Determine the [x, y] coordinate at the center of the cell enclosing the given text.  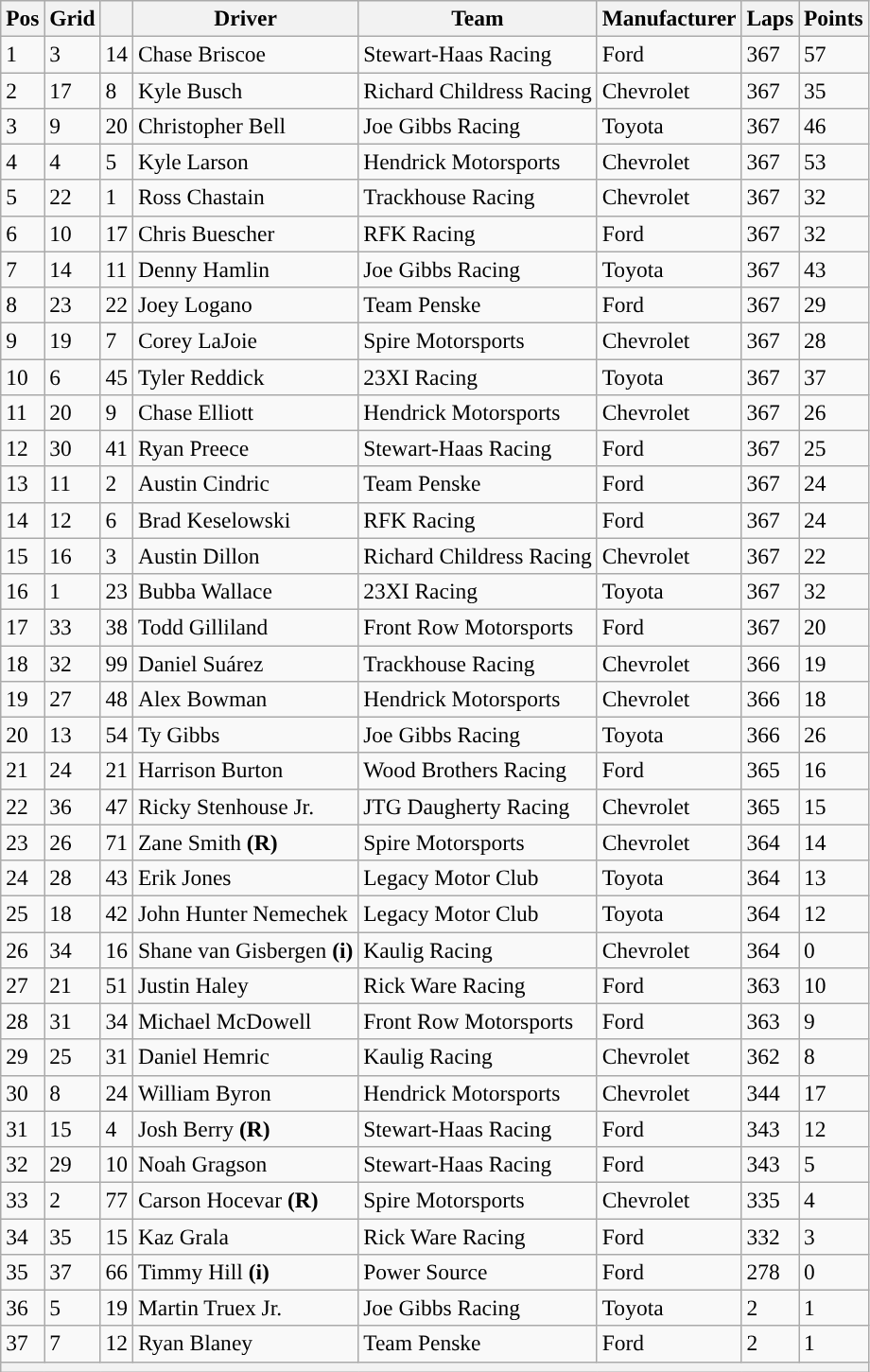
Denny Hamlin [245, 269]
Erik Jones [245, 877]
Bubba Wallace [245, 591]
Kyle Larson [245, 162]
54 [116, 735]
Christopher Bell [245, 126]
Wood Brothers Racing [478, 771]
Ryan Preece [245, 448]
71 [116, 842]
335 [770, 1200]
344 [770, 1093]
Team [478, 18]
45 [116, 376]
Noah Gragson [245, 1164]
66 [116, 1272]
Pos [23, 18]
Daniel Hemric [245, 1057]
47 [116, 807]
99 [116, 663]
38 [116, 627]
Timmy Hill (i) [245, 1272]
Ricky Stenhouse Jr. [245, 807]
Power Source [478, 1272]
Michael McDowell [245, 1021]
Kaz Grala [245, 1236]
Kyle Busch [245, 90]
William Byron [245, 1093]
Driver [245, 18]
57 [834, 54]
42 [116, 913]
Carson Hocevar (R) [245, 1200]
Points [834, 18]
John Hunter Nemechek [245, 913]
Josh Berry (R) [245, 1129]
48 [116, 699]
Brad Keselowski [245, 520]
Martin Truex Jr. [245, 1308]
41 [116, 448]
Manufacturer [670, 18]
Chris Buescher [245, 234]
278 [770, 1272]
46 [834, 126]
Tyler Reddick [245, 376]
Zane Smith (R) [245, 842]
Joey Logano [245, 304]
Shane van Gisbergen (i) [245, 949]
332 [770, 1236]
77 [116, 1200]
51 [116, 985]
Grid [72, 18]
JTG Daugherty Racing [478, 807]
Chase Briscoe [245, 54]
53 [834, 162]
Harrison Burton [245, 771]
Ryan Blaney [245, 1344]
Ty Gibbs [245, 735]
Austin Dillon [245, 556]
Corey LaJoie [245, 340]
Alex Bowman [245, 699]
Todd Gilliland [245, 627]
Laps [770, 18]
Daniel Suárez [245, 663]
Chase Elliott [245, 412]
Austin Cindric [245, 484]
Justin Haley [245, 985]
Ross Chastain [245, 198]
362 [770, 1057]
